Locate the cell with the specified text and output its [x, y] center coordinate. 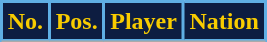
No. [26, 22]
Pos. [76, 22]
Player [144, 22]
Nation [224, 22]
